Scan for the cell matching the given text and deliver its (x, y) coordinate at center. 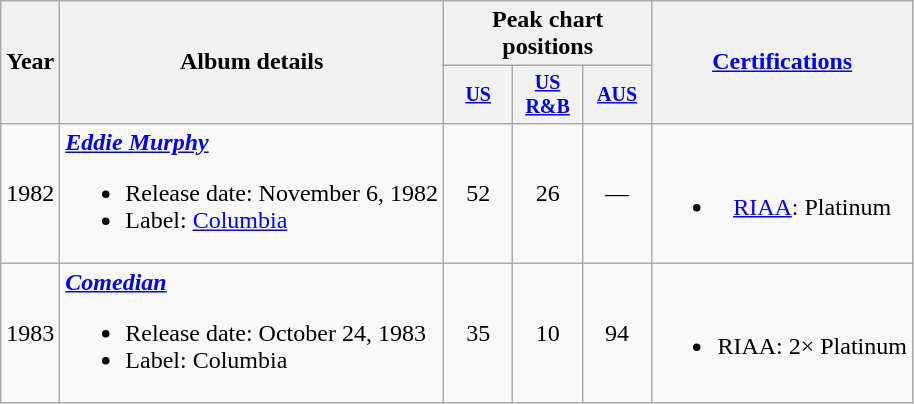
52 (478, 193)
94 (616, 333)
US (478, 94)
10 (548, 333)
— (616, 193)
AUS (616, 94)
Peak chartpositions (547, 34)
RIAA: 2× Platinum (782, 333)
RIAA: Platinum (782, 193)
Eddie MurphyRelease date: November 6, 1982Label: Columbia (252, 193)
26 (548, 193)
ComedianRelease date: October 24, 1983Label: Columbia (252, 333)
Album details (252, 62)
Year (30, 62)
Certifications (782, 62)
1982 (30, 193)
1983 (30, 333)
US R&B (548, 94)
35 (478, 333)
